Detect which cell encompasses the target text, then output its [x, y] center coordinate. 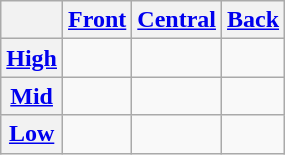
Front [98, 20]
Mid [32, 96]
Low [32, 134]
High [32, 58]
Back [254, 20]
Central [177, 20]
